For the text-containing cell, return its midpoint in [x, y] coordinate format. 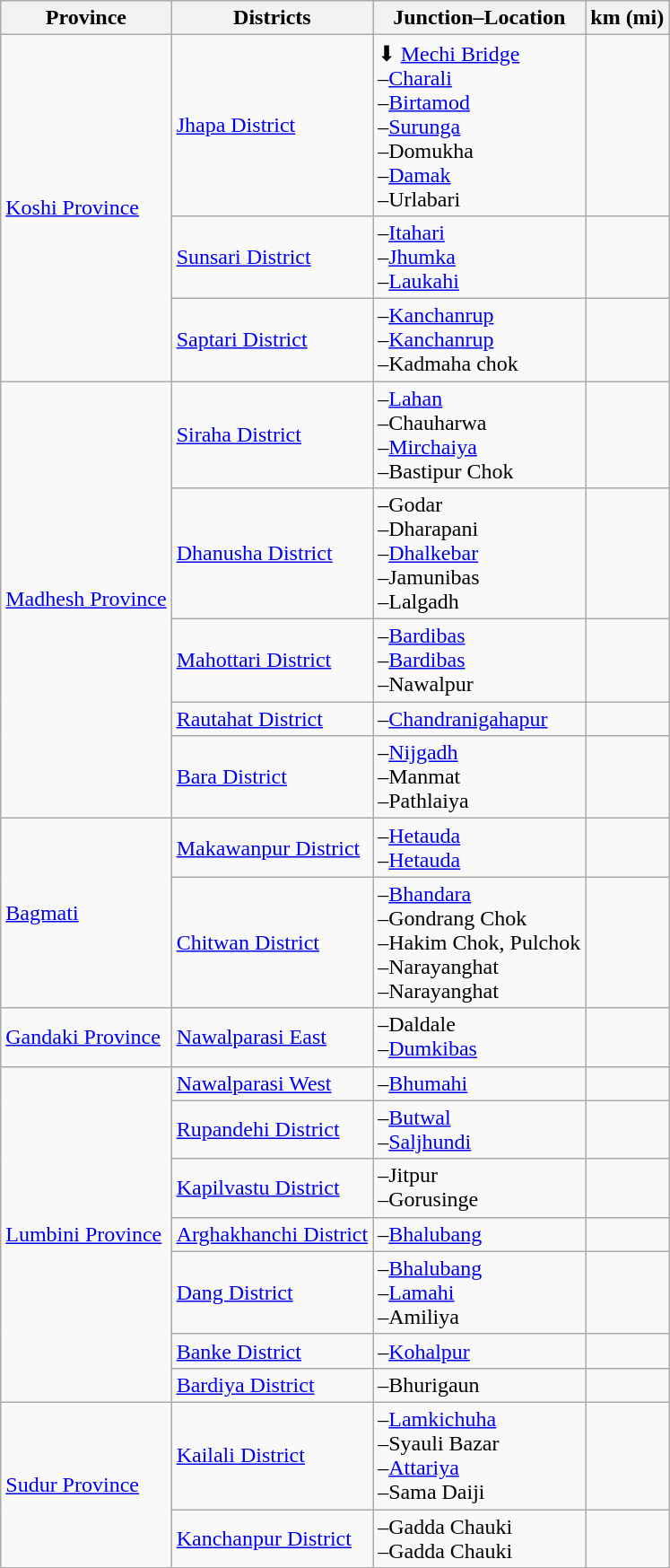
Koshi Province [86, 208]
Arghakhanchi District [273, 1234]
Rupandehi District [273, 1129]
–Bhalubang–Lamahi –Amiliya [479, 1292]
Districts [273, 18]
Mahottari District [273, 661]
–Lamkichuha –Syauli Bazar –Attariya –Sama Daiji [479, 1456]
Lumbini Province [86, 1234]
–Kanchanrup –Kanchanrup –Kadmaha chok [479, 339]
Banke District [273, 1351]
Dang District [273, 1292]
–Bhalubang [479, 1234]
–Bhandara –Gondrang Chok –Hakim Chok, Pulchok –Narayanghat –Narayanghat [479, 942]
Nawalparasi East [273, 1038]
–Hetauda –Hetauda [479, 847]
Kapilvastu District [273, 1188]
–Bhumahi [479, 1083]
–Kohalpur [479, 1351]
–Gadda Chauki –Gadda Chauki [479, 1538]
–Bhurigaun [479, 1385]
–Itahari –Jhumka –Laukahi [479, 257]
Kanchanpur District [273, 1538]
Kailali District [273, 1456]
Bardiya District [273, 1385]
–Chandranigahapur [479, 719]
Sunsari District [273, 257]
Makawanpur District [273, 847]
Bara District [273, 777]
Dhanusha District [273, 554]
–Lahan –Chauharwa –Mirchaiya –Bastipur Chok [479, 434]
–Bardibas –Bardibas –Nawalpur [479, 661]
–Butwal –Saljhundi [479, 1129]
Chitwan District [273, 942]
Province [86, 18]
Gandaki Province [86, 1038]
Madhesh Province [86, 600]
–Daldale –Dumkibas [479, 1038]
–Jitpur –Gorusinge [479, 1188]
Nawalparasi West [273, 1083]
km (mi) [628, 18]
Rautahat District [273, 719]
–Godar –Dharapani –Dhalkebar –Jamunibas –Lalgadh [479, 554]
Sudur Province [86, 1485]
Junction–Location [479, 18]
⬇ Mechi Bridge–Charali–Birtamod–Surunga–Domukha–Damak –Urlabari [479, 126]
Bagmati [86, 914]
Siraha District [273, 434]
–Nijgadh –Manmat –Pathlaiya [479, 777]
Saptari District [273, 339]
Jhapa District [273, 126]
